Detect which cell encompasses the target text, then output its [X, Y] center coordinate. 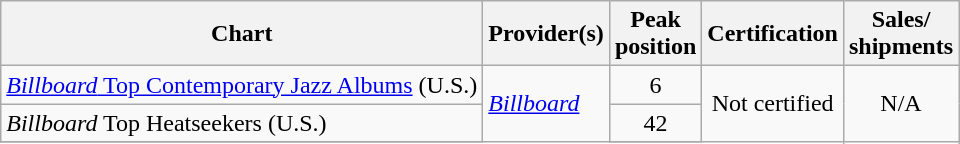
Peakposition [655, 34]
Certification [773, 34]
Billboard Top Contemporary Jazz Albums (U.S.) [242, 85]
Billboard Top Heatseekers (U.S.) [242, 123]
Provider(s) [546, 34]
N/A [900, 104]
6 [655, 85]
Sales/shipments [900, 34]
42 [655, 123]
Chart [242, 34]
Billboard [546, 104]
Not certified [773, 104]
